Provide the [x, y] coordinate of the cell's center where the given text is located.  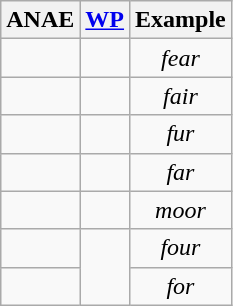
WP [105, 20]
fear [181, 58]
for [181, 286]
ANAE [40, 20]
far [181, 172]
fair [181, 96]
Example [181, 20]
four [181, 248]
fur [181, 134]
moor [181, 210]
